Extract the (x, y) coordinate from the center of the cell holding the provided text.  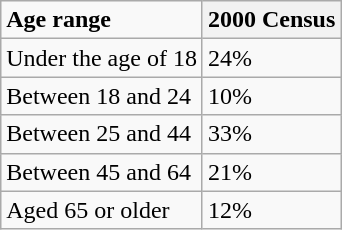
Between 45 and 64 (102, 172)
Aged 65 or older (102, 210)
24% (271, 58)
Age range (102, 20)
10% (271, 96)
12% (271, 210)
2000 Census (271, 20)
Under the age of 18 (102, 58)
Between 18 and 24 (102, 96)
21% (271, 172)
33% (271, 134)
Between 25 and 44 (102, 134)
